Find where the given text appears and provide that cell's center as (x, y) coordinate. 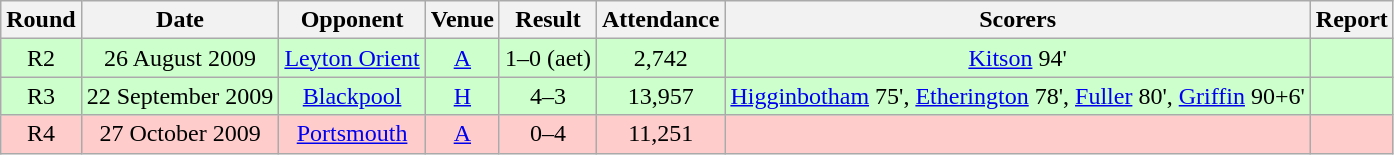
26 August 2009 (180, 58)
Leyton Orient (352, 58)
Attendance (660, 20)
Round (41, 20)
R4 (41, 134)
Result (548, 20)
Report (1352, 20)
Portsmouth (352, 134)
Higginbotham 75', Etherington 78', Fuller 80', Griffin 90+6' (1018, 96)
Kitson 94' (1018, 58)
13,957 (660, 96)
Opponent (352, 20)
Scorers (1018, 20)
27 October 2009 (180, 134)
11,251 (660, 134)
4–3 (548, 96)
22 September 2009 (180, 96)
R3 (41, 96)
H (462, 96)
Venue (462, 20)
2,742 (660, 58)
1–0 (aet) (548, 58)
Blackpool (352, 96)
0–4 (548, 134)
Date (180, 20)
R2 (41, 58)
